Provide the (X, Y) coordinate of the cell's center where the given text is located.  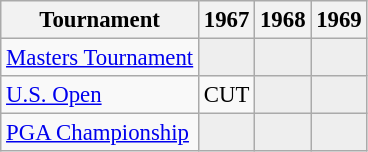
Masters Tournament (100, 58)
1967 (227, 20)
PGA Championship (100, 133)
Tournament (100, 20)
1968 (283, 20)
U.S. Open (100, 95)
CUT (227, 95)
1969 (339, 20)
